Scan for the cell matching the given text and deliver its (X, Y) coordinate at center. 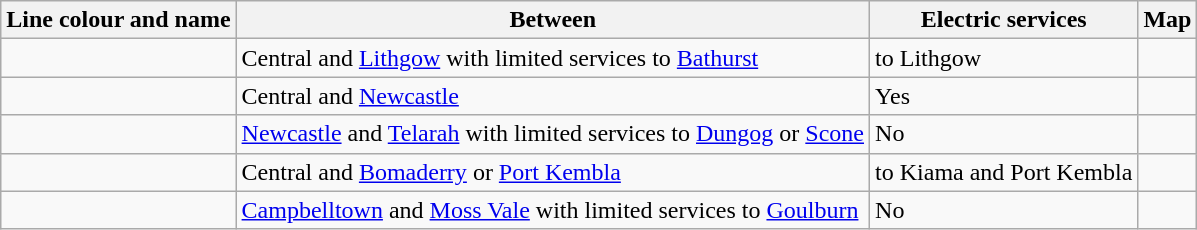
Newcastle and Telarah with limited services to Dungog or Scone (552, 134)
Electric services (1004, 20)
Between (552, 20)
Central and Lithgow with limited services to Bathurst (552, 58)
to Lithgow (1004, 58)
Campbelltown and Moss Vale with limited services to Goulburn (552, 210)
Yes (1004, 96)
Central and Newcastle (552, 96)
Map (1168, 20)
Central and Bomaderry or Port Kembla (552, 172)
Line colour and name (118, 20)
to Kiama and Port Kembla (1004, 172)
